Detect which cell encompasses the target text, then output its [X, Y] center coordinate. 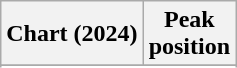
Chart (2024) [72, 34]
Peakposition [189, 34]
